Extract the (X, Y) coordinate from the center of the cell holding the provided text.  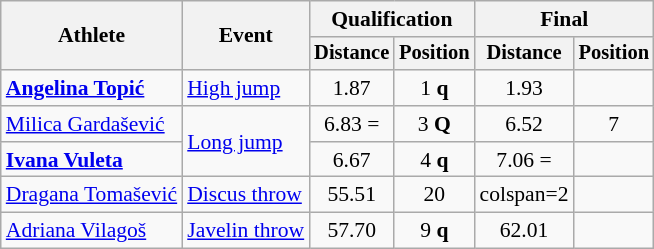
Event (246, 36)
3 Q (434, 124)
High jump (246, 88)
1.93 (524, 88)
55.51 (352, 195)
62.01 (524, 231)
6.67 (352, 160)
Dragana Tomašević (92, 195)
Ivana Vuleta (92, 160)
1.87 (352, 88)
Final (564, 19)
Qualification (392, 19)
4 q (434, 160)
6.83 = (352, 124)
Adriana Vilagoš (92, 231)
20 (434, 195)
Athlete (92, 36)
Angelina Topić (92, 88)
Discus throw (246, 195)
Long jump (246, 142)
Javelin throw (246, 231)
9 q (434, 231)
7 (614, 124)
colspan=2 (524, 195)
6.52 (524, 124)
7.06 = (524, 160)
Milica Gardašević (92, 124)
1 q (434, 88)
57.70 (352, 231)
